Return the [x, y] coordinate for the center point of the cell that contains the specified text.  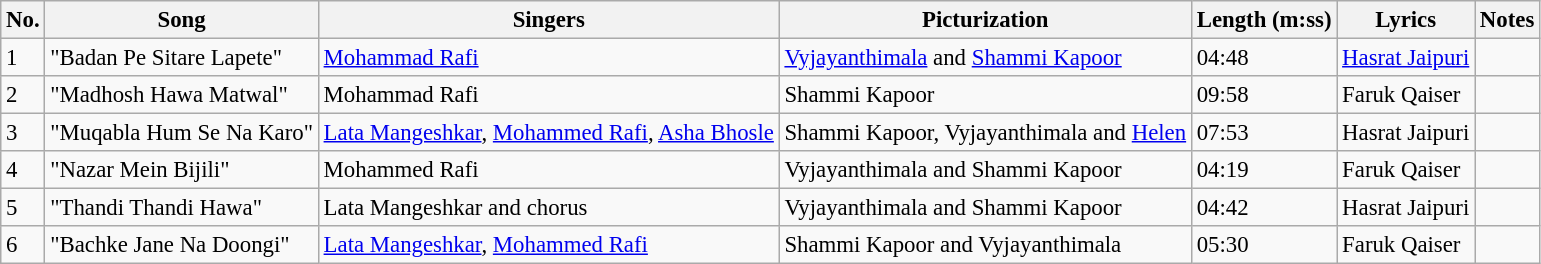
4 [23, 170]
Shammi Kapoor [985, 95]
Shammi Kapoor, Vyjayanthimala and Helen [985, 133]
"Bachke Jane Na Doongi" [182, 245]
Lata Mangeshkar, Mohammed Rafi [548, 245]
1 [23, 58]
Singers [548, 20]
6 [23, 245]
09:58 [1264, 95]
"Thandi Thandi Hawa" [182, 208]
3 [23, 133]
Mohammed Rafi [548, 170]
Length (m:ss) [1264, 20]
No. [23, 20]
04:19 [1264, 170]
07:53 [1264, 133]
04:42 [1264, 208]
Song [182, 20]
2 [23, 95]
"Nazar Mein Bijili" [182, 170]
Lata Mangeshkar and chorus [548, 208]
"Muqabla Hum Se Na Karo" [182, 133]
Notes [1508, 20]
04:48 [1264, 58]
05:30 [1264, 245]
5 [23, 208]
"Badan Pe Sitare Lapete" [182, 58]
Shammi Kapoor and Vyjayanthimala [985, 245]
"Madhosh Hawa Matwal" [182, 95]
Picturization [985, 20]
Lata Mangeshkar, Mohammed Rafi, Asha Bhosle [548, 133]
Lyrics [1406, 20]
